Scan for the cell matching the given text and deliver its [x, y] coordinate at center. 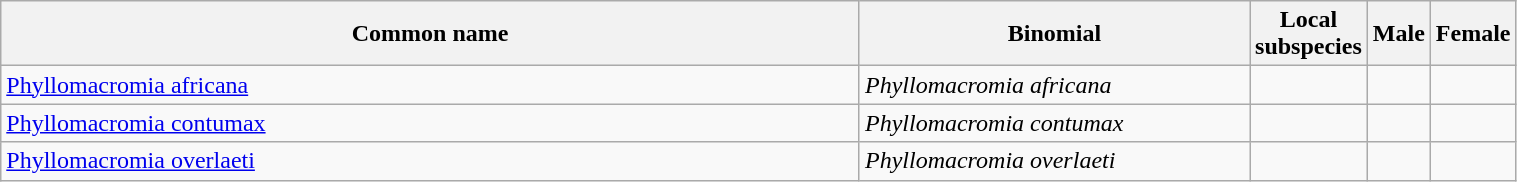
Male [1398, 34]
Binomial [1054, 34]
Female [1473, 34]
Local subspecies [1309, 34]
Common name [430, 34]
